Determine the [X, Y] coordinate at the center of the cell enclosing the given text.  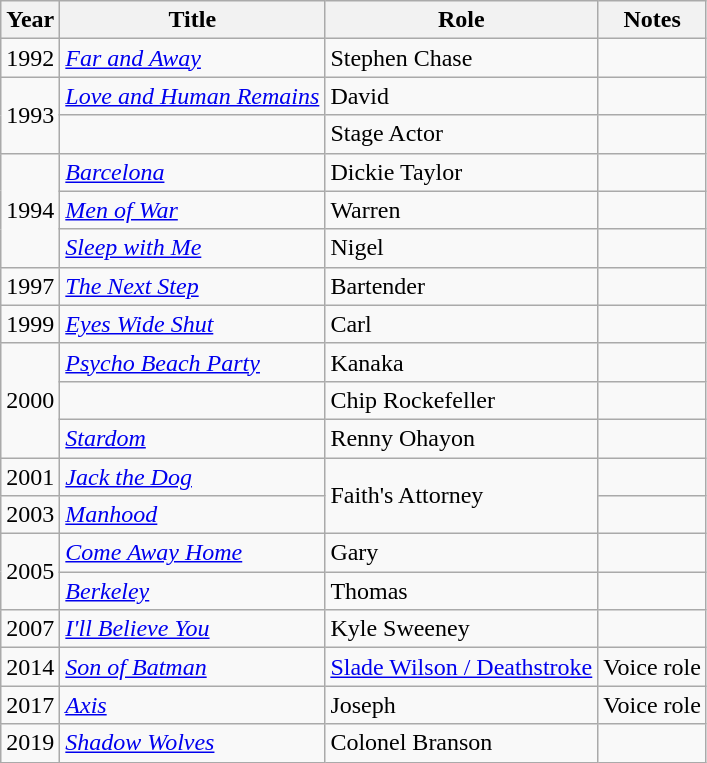
2017 [30, 705]
The Next Step [192, 286]
2000 [30, 400]
I'll Believe You [192, 629]
1993 [30, 115]
Nigel [462, 248]
Axis [192, 705]
Slade Wilson / Deathstroke [462, 667]
2003 [30, 515]
Berkeley [192, 591]
Kanaka [462, 362]
2007 [30, 629]
2014 [30, 667]
Role [462, 20]
Stephen Chase [462, 58]
Son of Batman [192, 667]
Kyle Sweeney [462, 629]
Gary [462, 553]
1999 [30, 324]
Stardom [192, 438]
Love and Human Remains [192, 96]
2019 [30, 743]
2005 [30, 572]
Faith's Attorney [462, 496]
Shadow Wolves [192, 743]
Joseph [462, 705]
Jack the Dog [192, 477]
Colonel Branson [462, 743]
Sleep with Me [192, 248]
2001 [30, 477]
Psycho Beach Party [192, 362]
Warren [462, 210]
Carl [462, 324]
David [462, 96]
Notes [652, 20]
1994 [30, 210]
1992 [30, 58]
Dickie Taylor [462, 172]
Year [30, 20]
Title [192, 20]
1997 [30, 286]
Eyes Wide Shut [192, 324]
Far and Away [192, 58]
Bartender [462, 286]
Stage Actor [462, 134]
Renny Ohayon [462, 438]
Barcelona [192, 172]
Chip Rockefeller [462, 400]
Thomas [462, 591]
Come Away Home [192, 553]
Men of War [192, 210]
Manhood [192, 515]
